Capture the cell that displays the provided text and extract its [x, y] central coordinate. 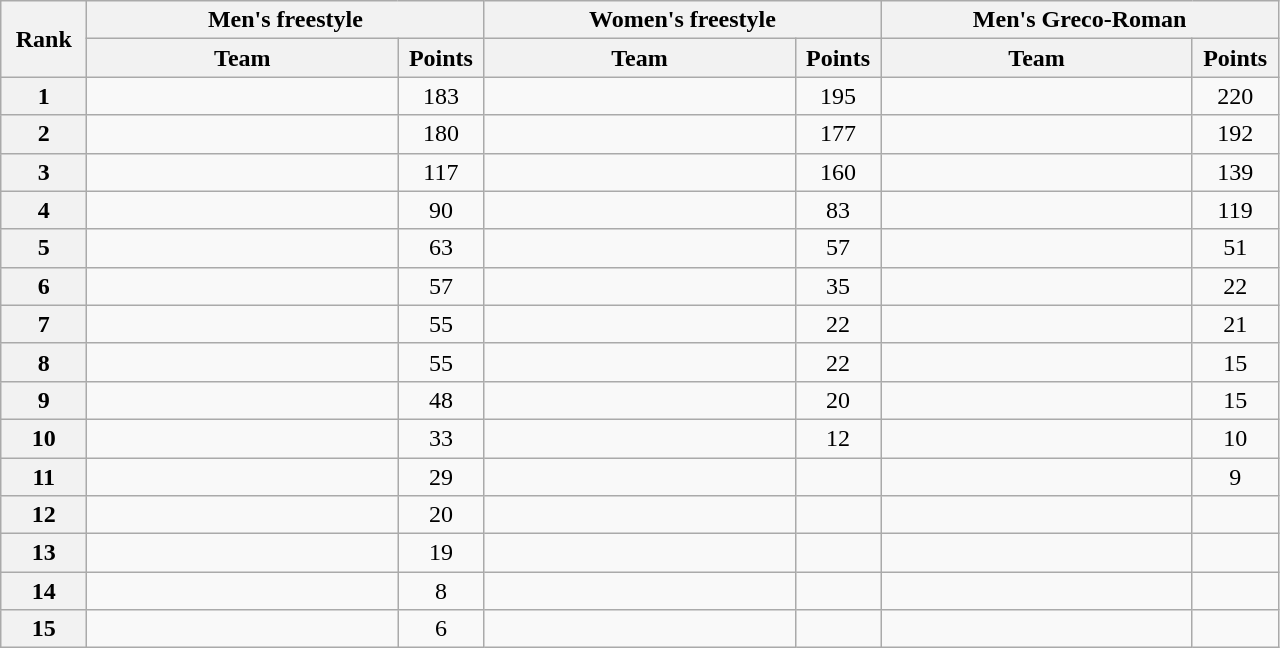
Rank [44, 39]
220 [1235, 96]
180 [441, 134]
139 [1235, 172]
3 [44, 172]
1 [44, 96]
90 [441, 210]
48 [441, 400]
Women's freestyle [682, 20]
35 [838, 286]
21 [1235, 324]
13 [44, 553]
29 [441, 477]
119 [1235, 210]
2 [44, 134]
160 [838, 172]
195 [838, 96]
183 [441, 96]
19 [441, 553]
4 [44, 210]
Men's freestyle [286, 20]
11 [44, 477]
63 [441, 248]
7 [44, 324]
83 [838, 210]
117 [441, 172]
14 [44, 591]
192 [1235, 134]
177 [838, 134]
33 [441, 438]
Men's Greco-Roman [1080, 20]
51 [1235, 248]
5 [44, 248]
